Determine the [X, Y] coordinate at the center of the cell enclosing the given text.  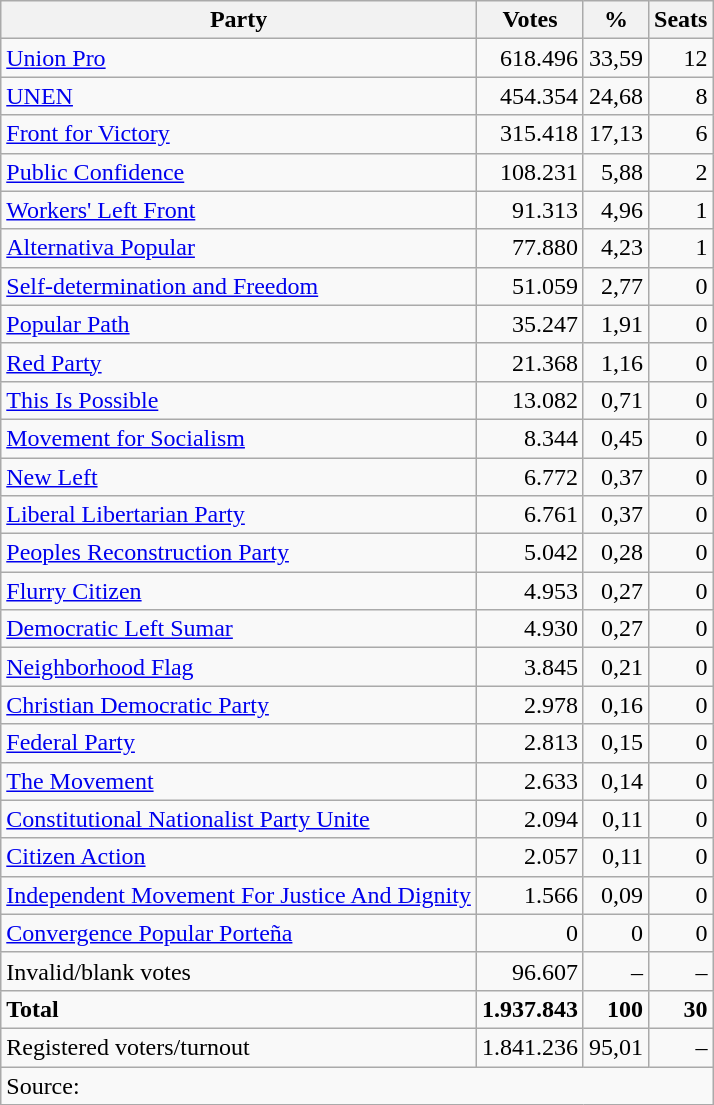
91.313 [530, 210]
1.841.236 [530, 1047]
6.772 [530, 477]
21.368 [530, 362]
0,45 [616, 438]
96.607 [530, 971]
1,16 [616, 362]
8 [681, 96]
New Left [239, 477]
35.247 [530, 324]
Seats [681, 20]
1.937.843 [530, 1009]
1.566 [530, 895]
6 [681, 134]
Invalid/blank votes [239, 971]
Party [239, 20]
Total [239, 1009]
Red Party [239, 362]
Citizen Action [239, 857]
The Movement [239, 781]
Source: [357, 1085]
8.344 [530, 438]
Flurry Citizen [239, 591]
0,71 [616, 400]
2 [681, 172]
Movement for Socialism [239, 438]
Liberal Libertarian Party [239, 515]
Self-determination and Freedom [239, 286]
51.059 [530, 286]
77.880 [530, 248]
30 [681, 1009]
5.042 [530, 553]
Front for Victory [239, 134]
5,88 [616, 172]
6.761 [530, 515]
315.418 [530, 134]
UNEN [239, 96]
0,16 [616, 705]
2.813 [530, 743]
33,59 [616, 58]
95,01 [616, 1047]
This Is Possible [239, 400]
0,21 [616, 667]
2.094 [530, 819]
Christian Democratic Party [239, 705]
108.231 [530, 172]
0,09 [616, 895]
Democratic Left Sumar [239, 629]
0,28 [616, 553]
Votes [530, 20]
12 [681, 58]
% [616, 20]
618.496 [530, 58]
2.057 [530, 857]
Convergence Popular Porteña [239, 933]
1,91 [616, 324]
Workers' Left Front [239, 210]
0,15 [616, 743]
3.845 [530, 667]
2.978 [530, 705]
Constitutional Nationalist Party Unite [239, 819]
4.930 [530, 629]
2,77 [616, 286]
Alternativa Popular [239, 248]
Union Pro [239, 58]
2.633 [530, 781]
Peoples Reconstruction Party [239, 553]
24,68 [616, 96]
Independent Movement For Justice And Dignity [239, 895]
0,14 [616, 781]
17,13 [616, 134]
Popular Path [239, 324]
Public Confidence [239, 172]
Registered voters/turnout [239, 1047]
4,96 [616, 210]
Neighborhood Flag [239, 667]
4,23 [616, 248]
454.354 [530, 96]
4.953 [530, 591]
Federal Party [239, 743]
13.082 [530, 400]
100 [616, 1009]
